From the cell containing the given text, extract its center point as [X, Y] coordinate. 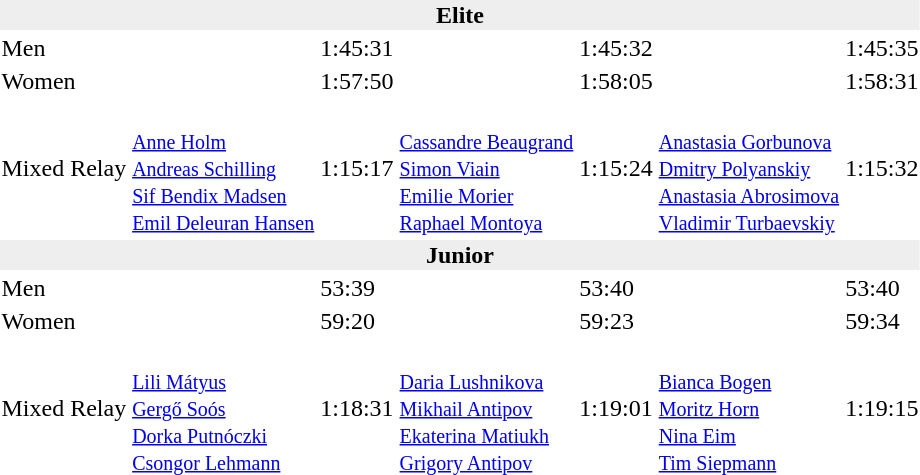
Elite [460, 15]
59:23 [616, 321]
Mixed Relay [64, 168]
Junior [460, 255]
59:34 [882, 321]
59:20 [357, 321]
1:15:32 [882, 168]
1:58:05 [616, 81]
1:58:31 [882, 81]
1:45:32 [616, 48]
Cassandre BeaugrandSimon ViainEmilie MorierRaphael Montoya [486, 168]
Anastasia GorbunovaDmitry PolyanskiyAnastasia AbrosimovaVladimir Turbaevskiy [748, 168]
1:57:50 [357, 81]
Anne HolmAndreas SchillingSif Bendix MadsenEmil Deleuran Hansen [224, 168]
53:39 [357, 288]
1:45:35 [882, 48]
1:45:31 [357, 48]
1:15:17 [357, 168]
1:15:24 [616, 168]
